Find where the given text appears and provide that cell's center as (x, y) coordinate. 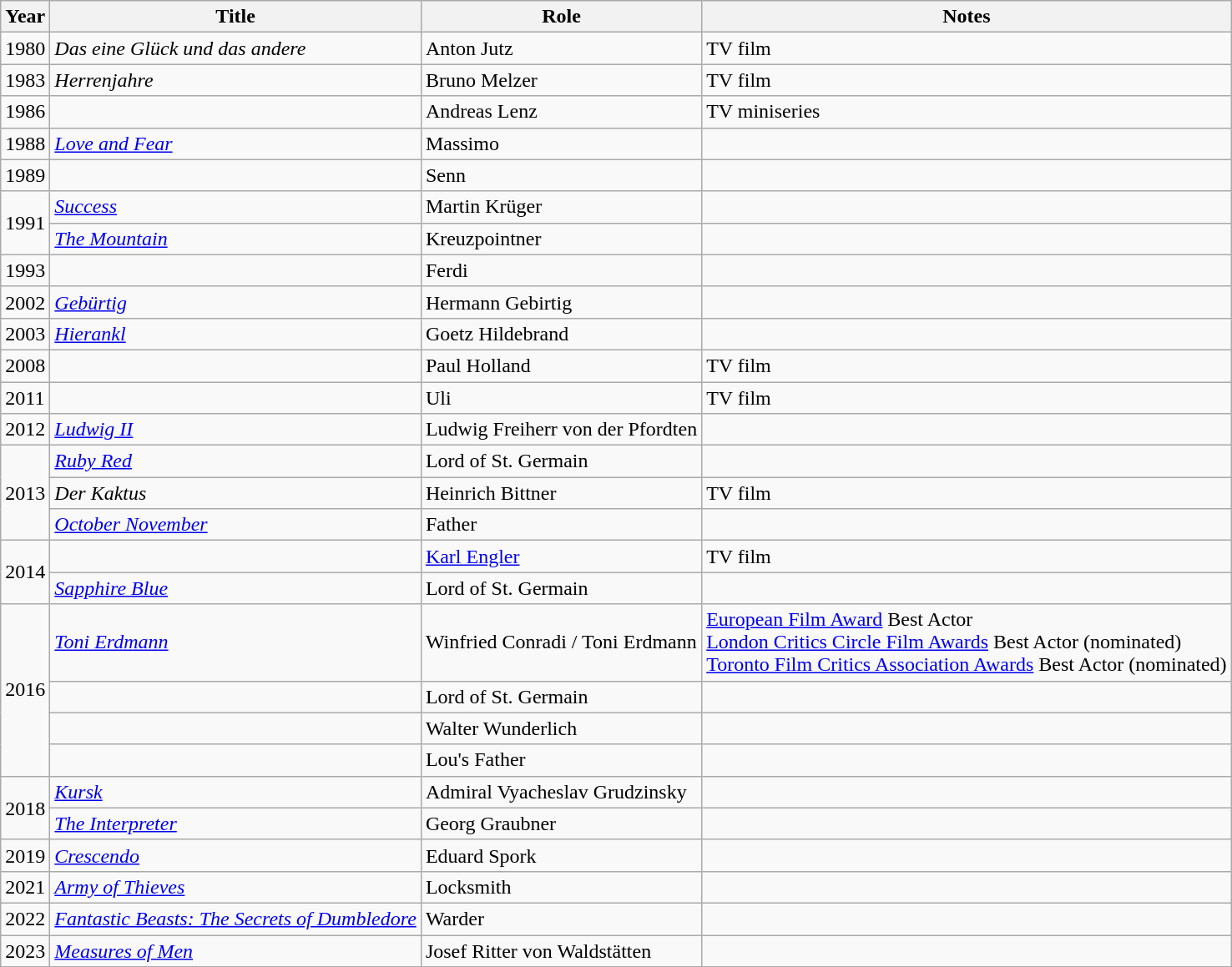
Hierankl (235, 334)
Kursk (235, 792)
2002 (25, 302)
Toni Erdmann (235, 642)
Bruno Melzer (561, 80)
Year (25, 17)
Lou's Father (561, 760)
2016 (25, 690)
Senn (561, 175)
Josef Ritter von Waldstätten (561, 950)
The Mountain (235, 239)
2021 (25, 887)
2013 (25, 493)
1993 (25, 270)
Role (561, 17)
Father (561, 525)
1983 (25, 80)
Herrenjahre (235, 80)
1988 (25, 144)
Heinrich Bittner (561, 493)
2022 (25, 919)
2012 (25, 430)
Crescendo (235, 855)
Walter Wunderlich (561, 728)
2011 (25, 398)
Das eine Glück und das andere (235, 48)
October November (235, 525)
Army of Thieves (235, 887)
Paul Holland (561, 365)
2019 (25, 855)
1991 (25, 223)
Anton Jutz (561, 48)
Goetz Hildebrand (561, 334)
Uli (561, 398)
Fantastic Beasts: The Secrets of Dumbledore (235, 919)
2018 (25, 808)
Love and Fear (235, 144)
Der Kaktus (235, 493)
Notes (967, 17)
Kreuzpointner (561, 239)
Hermann Gebirtig (561, 302)
TV miniseries (967, 112)
Georg Graubner (561, 823)
Ludwig Freiherr von der Pfordten (561, 430)
Measures of Men (235, 950)
Ruby Red (235, 461)
Karl Engler (561, 557)
Massimo (561, 144)
Eduard Spork (561, 855)
2003 (25, 334)
The Interpreter (235, 823)
Admiral Vyacheslav Grudzinsky (561, 792)
2023 (25, 950)
Title (235, 17)
1980 (25, 48)
Success (235, 207)
Gebürtig (235, 302)
Ferdi (561, 270)
Ludwig II (235, 430)
Warder (561, 919)
Locksmith (561, 887)
2014 (25, 572)
Sapphire Blue (235, 588)
1989 (25, 175)
Winfried Conradi / Toni Erdmann (561, 642)
Martin Krüger (561, 207)
Andreas Lenz (561, 112)
2008 (25, 365)
1986 (25, 112)
